Locate the cell with the specified text and output its [x, y] center coordinate. 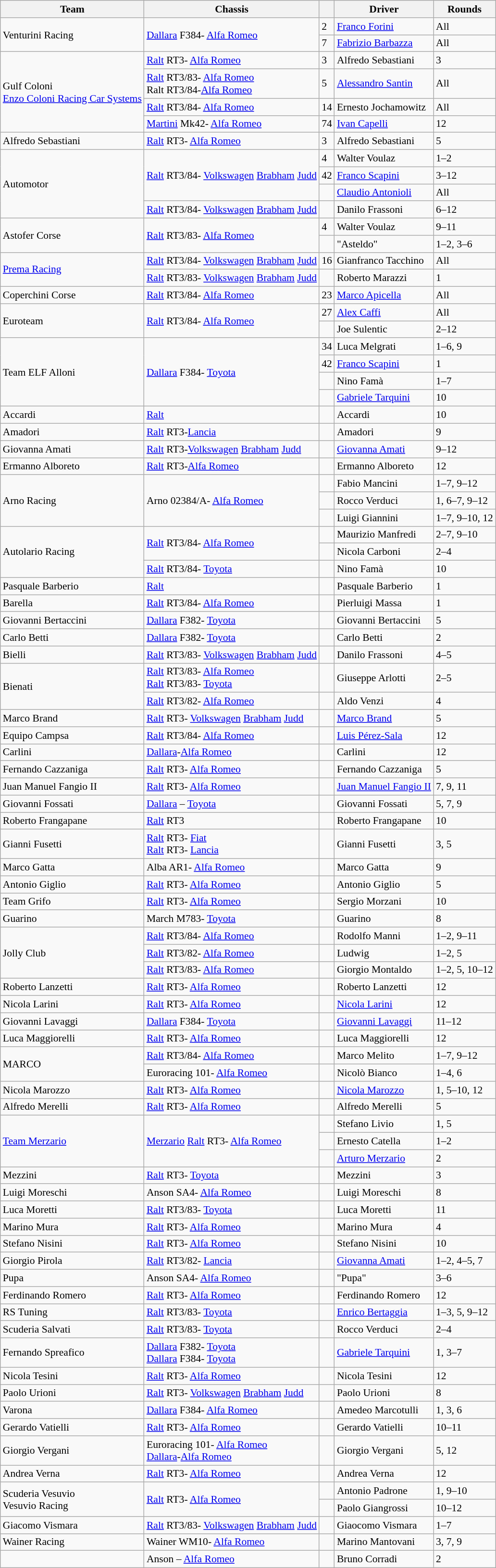
5, 12 [464, 1451]
Arno 02384/A- Alfa Romeo [232, 501]
1–3, 5, 9–12 [464, 1312]
4–5 [464, 655]
Giorgio Pirola [72, 1261]
1, 9–10 [464, 1491]
10–11 [464, 1427]
Wainer Racing [72, 1542]
7 [327, 43]
March M783- Toyota [232, 919]
1–7, 9–10, 12 [464, 518]
Arno Racing [72, 501]
11 [464, 1210]
1, 3, 6 [464, 1410]
Luis Pérez-Sala [384, 735]
1, 5 [464, 1124]
1–2, 9–11 [464, 936]
Rounds [464, 9]
Rodolfo Manni [384, 936]
Enrico Bertaggia [384, 1312]
Alex Caffi [384, 312]
Luca Melgrati [384, 347]
Luigi Giannini [384, 518]
Joe Sulentic [384, 330]
Ralt RT3/84- Toyota [232, 569]
Ludwig [384, 953]
RS Tuning [72, 1312]
Paolo Giangrossi [384, 1508]
Pupa [72, 1278]
Autolario Racing [72, 551]
3, 7, 9 [464, 1542]
10–12 [464, 1508]
Ralt RT3-Volkswagen Brabham Judd [232, 449]
3–12 [464, 175]
1, 6–7, 9–12 [464, 501]
16 [327, 261]
Equipo Campsa [72, 735]
Giaocomo Vismara [384, 1525]
1, 3–7 [464, 1353]
Fabio Mancini [384, 484]
2–12 [464, 330]
Gulf ColoniEnzo Coloni Racing Car Systems [72, 92]
Coperchini Corse [72, 295]
11–12 [464, 1021]
1, 5–10, 12 [464, 1090]
Arturo Merzario [384, 1158]
Ivan Capelli [384, 124]
Roberto Marazzi [384, 278]
Automotor [72, 184]
27 [327, 312]
9–12 [464, 449]
Euroracing 101- Alfa Romeo [232, 1073]
Scuderia Salvati [72, 1330]
Alba AR1- Alfa Romeo [232, 868]
Ralt RT3- FiatRalt RT3- Lancia [232, 845]
Nicolò Bianco [384, 1073]
Anson – Alfa Romeo [232, 1559]
3, 5 [464, 845]
Team [72, 9]
Aldo Venzi [384, 701]
Marco Apicella [384, 295]
1–2, 4–5, 7 [464, 1261]
Ralt RT3 [232, 821]
Euroracing 101- Alfa RomeoDallara-Alfa Romeo [232, 1451]
"Pupa" [384, 1278]
Barella [72, 603]
34 [327, 347]
3–6 [464, 1278]
Giacomo Vismara [72, 1525]
1–6, 9 [464, 347]
1–2, 5, 10–12 [464, 970]
Fabrizio Barbazza [384, 43]
Scuderia VesuvioVesuvio Racing [72, 1500]
Maurizio Manfredi [384, 535]
Giorgio Montaldo [384, 970]
Martini Mk42- Alfa Romeo [232, 124]
Driver [384, 9]
Marco Melito [384, 1056]
7, 9, 11 [464, 787]
Wainer WM10- Alfa Romeo [232, 1542]
Bienati [72, 686]
1–2, 3–6 [464, 244]
Ernesto Jochamowitz [384, 107]
5, 7, 9 [464, 804]
"Asteldo" [384, 244]
Jolly Club [72, 953]
Dallara F382- ToyotaDallara F384- Toyota [232, 1353]
Ralt RT3-Alfa Romeo [232, 466]
Claudio Antonioli [384, 193]
Nicola Carboni [384, 552]
Chassis [232, 9]
1–2, 5 [464, 953]
Astofer Corse [72, 235]
Dallara – Toyota [232, 804]
23 [327, 295]
Euroteam [72, 321]
74 [327, 124]
14 [327, 107]
Ralt RT3-Lancia [232, 432]
6–12 [464, 210]
Pierluigi Massa [384, 603]
9–11 [464, 227]
1–4, 6 [464, 1073]
Amedeo Marcotulli [384, 1410]
Alessandro Santin [384, 84]
Ralt RT3/82- Lancia [232, 1261]
Ernesto Catella [384, 1141]
Prema Racing [72, 269]
Varona [72, 1410]
2–7, 9–10 [464, 535]
Merzario Ralt RT3- Alfa Romeo [232, 1141]
Sergio Morzani [384, 902]
Dallara-Alfa Romeo [232, 752]
Bielli [72, 655]
Ralt RT3/83- Alfa RomeoRalt RT3/83- Toyota [232, 677]
2–5 [464, 677]
Ralt RT3/83- Alfa RomeoRalt RT3/84-Alfa Romeo [232, 84]
Fernando Spreafico [72, 1353]
Marino Mantovani [384, 1542]
MARCO [72, 1065]
Team Merzario [72, 1141]
Team Grifo [72, 902]
Venturini Racing [72, 35]
Giuseppe Arlotti [384, 677]
Stefano Livio [384, 1124]
Gianfranco Tacchino [384, 261]
Franco Forini [384, 26]
Bruno Corradi [384, 1559]
Ralt RT3- Toyota [232, 1176]
Team ELF Alloni [72, 372]
Antonio Padrone [384, 1491]
